Output the (x, y) coordinate of the center of the cell containing the given text.  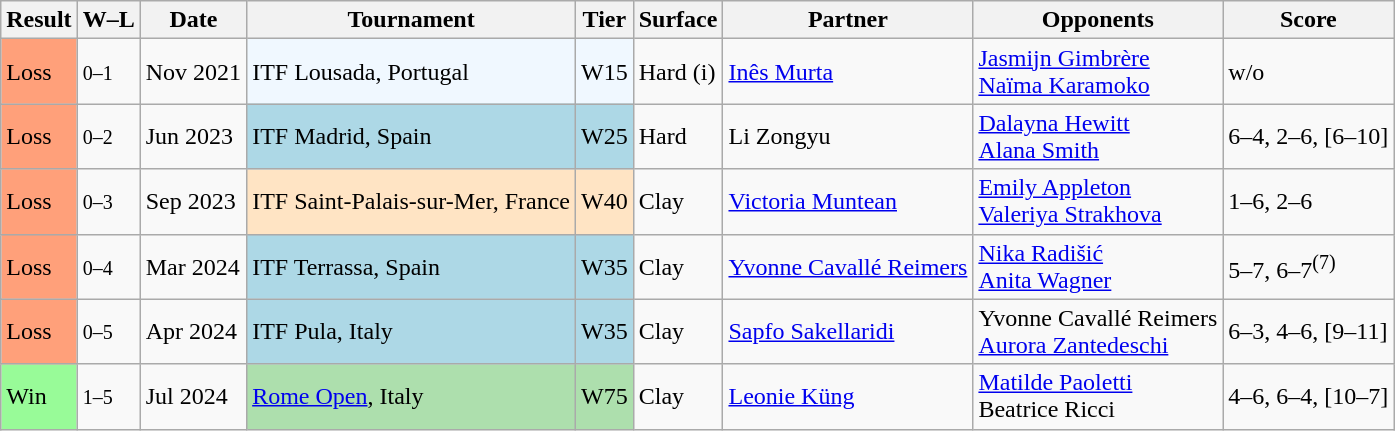
Dalayna Hewitt Alana Smith (1098, 136)
6–4, 2–6, [6–10] (1308, 136)
W25 (605, 136)
ITF Pula, Italy (412, 332)
Hard (i) (678, 72)
Li Zongyu (848, 136)
Jun 2023 (193, 136)
Apr 2024 (193, 332)
Leonie Küng (848, 396)
Inês Murta (848, 72)
Date (193, 20)
W15 (605, 72)
Matilde Paoletti Beatrice Ricci (1098, 396)
Win (39, 396)
Victoria Muntean (848, 202)
Tournament (412, 20)
Emily Appleton Valeriya Strakhova (1098, 202)
ITF Saint-Palais-sur-Mer, France (412, 202)
4–6, 6–4, [10–7] (1308, 396)
0–2 (108, 136)
Mar 2024 (193, 266)
0–4 (108, 266)
Result (39, 20)
W75 (605, 396)
Hard (678, 136)
Yvonne Cavallé Reimers Aurora Zantedeschi (1098, 332)
Nov 2021 (193, 72)
6–3, 4–6, [9–11] (1308, 332)
Jasmijn Gimbrère Naïma Karamoko (1098, 72)
W–L (108, 20)
0–5 (108, 332)
ITF Terrassa, Spain (412, 266)
1–5 (108, 396)
ITF Lousada, Portugal (412, 72)
Sapfo Sakellaridi (848, 332)
Rome Open, Italy (412, 396)
Tier (605, 20)
Score (1308, 20)
Partner (848, 20)
5–7, 6–7(7) (1308, 266)
0–3 (108, 202)
w/o (1308, 72)
ITF Madrid, Spain (412, 136)
1–6, 2–6 (1308, 202)
Surface (678, 20)
Nika Radišić Anita Wagner (1098, 266)
W40 (605, 202)
0–1 (108, 72)
Sep 2023 (193, 202)
Yvonne Cavallé Reimers (848, 266)
Jul 2024 (193, 396)
Opponents (1098, 20)
